From the cell containing the given text, extract its center point as [X, Y] coordinate. 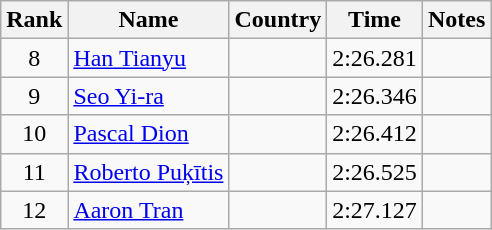
2:26.412 [375, 134]
9 [34, 96]
12 [34, 210]
Time [375, 20]
Country [278, 20]
Pascal Dion [148, 134]
2:26.346 [375, 96]
8 [34, 58]
Name [148, 20]
11 [34, 172]
2:26.281 [375, 58]
Han Tianyu [148, 58]
2:26.525 [375, 172]
Roberto Puķītis [148, 172]
Rank [34, 20]
Seo Yi-ra [148, 96]
10 [34, 134]
Notes [456, 20]
Aaron Tran [148, 210]
2:27.127 [375, 210]
